Return [X, Y] of the center of cell containing provided text 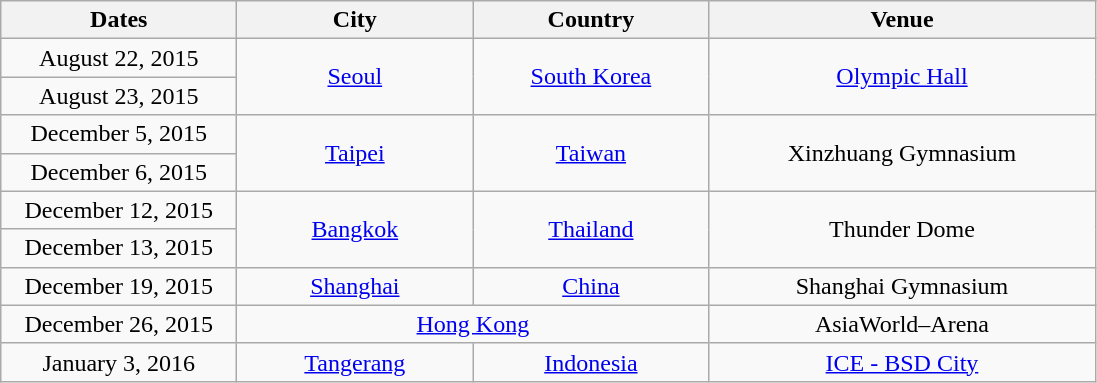
December 26, 2015 [119, 324]
December 5, 2015 [119, 134]
Bangkok [355, 229]
Thailand [591, 229]
Taiwan [591, 153]
Venue [902, 20]
Olympic Hall [902, 77]
December 6, 2015 [119, 172]
August 23, 2015 [119, 96]
Hong Kong [473, 324]
Tangerang [355, 362]
Indonesia [591, 362]
December 13, 2015 [119, 248]
Taipei [355, 153]
Shanghai Gymnasium [902, 286]
August 22, 2015 [119, 58]
South Korea [591, 77]
December 12, 2015 [119, 210]
City [355, 20]
Thunder Dome [902, 229]
Shanghai [355, 286]
Country [591, 20]
China [591, 286]
AsiaWorld–Arena [902, 324]
January 3, 2016 [119, 362]
Xinzhuang Gymnasium [902, 153]
ICE - BSD City [902, 362]
Seoul [355, 77]
December 19, 2015 [119, 286]
Dates [119, 20]
